For the text-containing cell, return its midpoint in [X, Y] coordinate format. 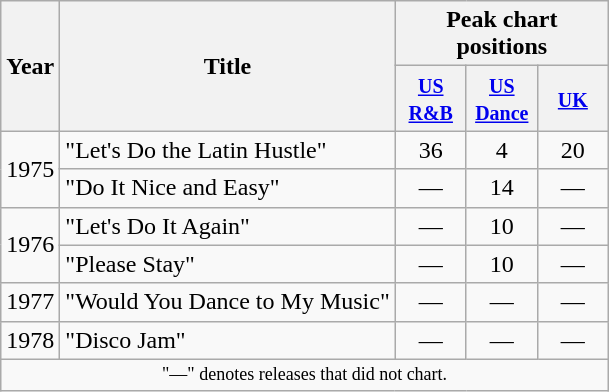
"Would You Dance to My Music" [228, 302]
Title [228, 66]
Peak chart positions [502, 34]
4 [502, 150]
1976 [30, 245]
Year [30, 66]
14 [502, 188]
UK [572, 98]
20 [572, 150]
1978 [30, 340]
1975 [30, 169]
"Let's Do the Latin Hustle" [228, 150]
US R&B [430, 98]
US Dance [502, 98]
36 [430, 150]
1977 [30, 302]
"Disco Jam" [228, 340]
"Please Stay" [228, 264]
"Let's Do It Again" [228, 226]
"—" denotes releases that did not chart. [305, 374]
"Do It Nice and Easy" [228, 188]
